Scan for the cell matching the given text and deliver its (X, Y) coordinate at center. 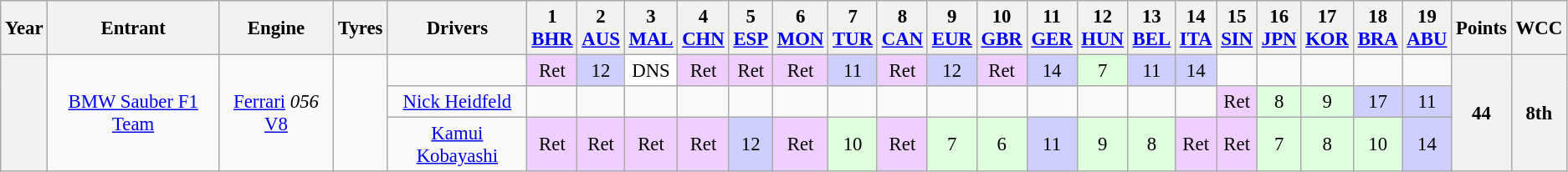
16 JPN (1278, 28)
WCC (1539, 28)
15 SIN (1237, 28)
19 ABU (1427, 28)
DNS (651, 71)
Year (24, 28)
6 (1002, 145)
1 BHR (552, 28)
12 HUN (1103, 28)
10 GBR (1002, 28)
BMW Sauber F1 Team (134, 114)
Ferrari 056 V8 (276, 114)
14 ITA (1195, 28)
8th (1539, 114)
Points (1481, 28)
17 (1377, 102)
9 EUR (952, 28)
Drivers (457, 28)
8 CAN (902, 28)
2 AUS (601, 28)
Nick Heidfeld (457, 102)
3 MAL (651, 28)
Entrant (134, 28)
13 BEL (1151, 28)
4 CHN (703, 28)
Tyres (361, 28)
Engine (276, 28)
5 ESP (751, 28)
Kamui Kobayashi (457, 145)
18 BRA (1377, 28)
11 GER (1052, 28)
17 KOR (1327, 28)
6 MON (800, 28)
7 TUR (853, 28)
44 (1481, 114)
